Search for the cell housing the specified text and yield its [x, y] center coordinate. 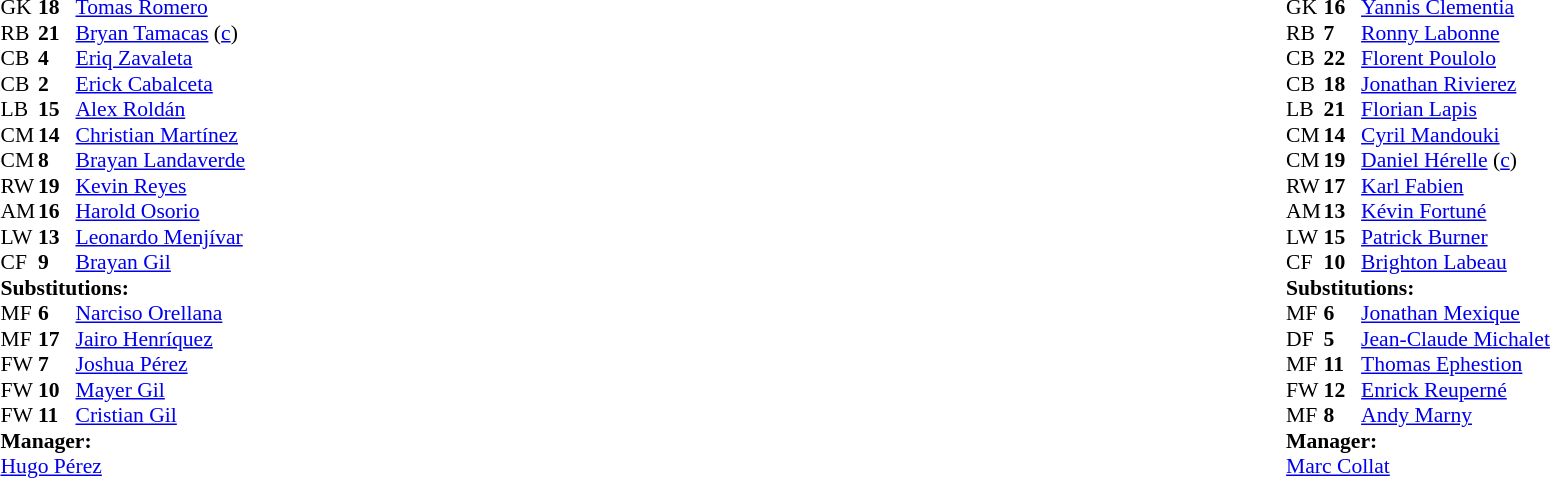
Brayan Landaverde [161, 161]
Patrick Burner [1456, 237]
Narciso Orellana [161, 313]
Kévin Fortuné [1456, 211]
5 [1343, 339]
Harold Osorio [161, 211]
Florian Lapis [1456, 109]
Eriq Zavaleta [161, 59]
Cristian Gil [161, 415]
Alex Roldán [161, 109]
Karl Fabien [1456, 186]
Erick Cabalceta [161, 84]
Brayan Gil [161, 263]
9 [57, 263]
2 [57, 84]
Jonathan Rivierez [1456, 84]
Brighton Labeau [1456, 263]
Leonardo Menjívar [161, 237]
Bryan Tamacas (c) [161, 33]
16 [57, 211]
Jean-Claude Michalet [1456, 339]
4 [57, 59]
Christian Martínez [161, 135]
18 [1343, 84]
Joshua Pérez [161, 365]
Enrick Reuperné [1456, 390]
Jonathan Mexique [1456, 313]
Cyril Mandouki [1456, 135]
Florent Poulolo [1456, 59]
Thomas Ephestion [1456, 365]
Ronny Labonne [1456, 33]
Jairo Henríquez [161, 339]
Kevin Reyes [161, 186]
Andy Marny [1456, 415]
DF [1305, 339]
Mayer Gil [161, 390]
Daniel Hérelle (c) [1456, 161]
12 [1343, 390]
22 [1343, 59]
